Identify which cell holds the provided text, then report its [X, Y] central coordinate. 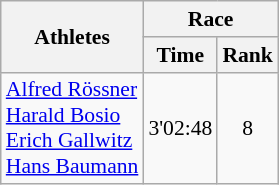
8 [248, 128]
Time [180, 55]
Alfred RössnerHarald BosioErich GallwitzHans Baumann [72, 128]
Race [210, 19]
3'02:48 [180, 128]
Rank [248, 55]
Athletes [72, 36]
